Output the (X, Y) coordinate of the center of the cell containing the given text.  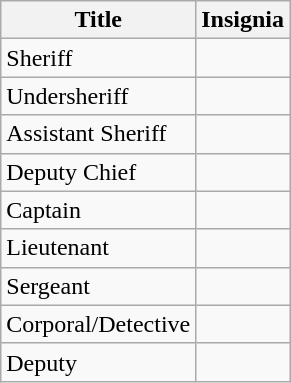
Undersheriff (98, 96)
Lieutenant (98, 248)
Sergeant (98, 286)
Title (98, 20)
Insignia (243, 20)
Assistant Sheriff (98, 134)
Sheriff (98, 58)
Captain (98, 210)
Corporal/Detective (98, 324)
Deputy Chief (98, 172)
Deputy (98, 362)
